Locate the cell with the specified text and output its [X, Y] center coordinate. 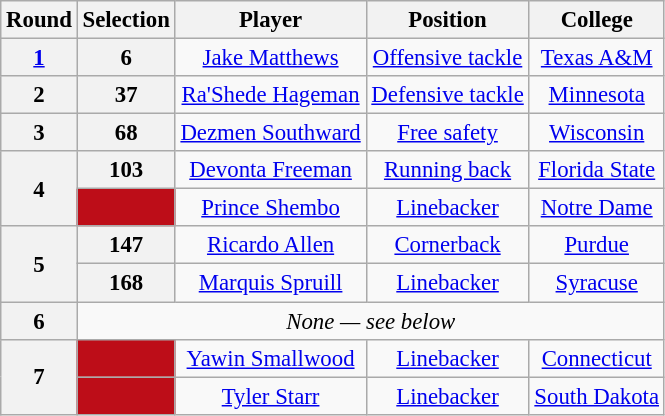
4 [39, 188]
3 [39, 133]
Yawin Smallwood [270, 358]
Offensive tackle [448, 58]
Round [39, 20]
Jake Matthews [270, 58]
1 [39, 58]
South Dakota [596, 396]
Tyler Starr [270, 396]
103 [126, 170]
2 [39, 95]
Running back [448, 170]
7 [39, 376]
Marquis Spruill [270, 283]
168 [126, 283]
Free safety [448, 133]
Florida State [596, 170]
5 [39, 264]
Ricardo Allen [270, 245]
147 [126, 245]
Selection [126, 20]
37 [126, 95]
Defensive tackle [448, 95]
Ra'Shede Hageman [270, 95]
Texas A&M [596, 58]
College [596, 20]
Dezmen Southward [270, 133]
Syracuse [596, 283]
Minnesota [596, 95]
Wisconsin [596, 133]
Devonta Freeman [270, 170]
Cornerback [448, 245]
Purdue [596, 245]
68 [126, 133]
Notre Dame [596, 208]
Connecticut [596, 358]
Player [270, 20]
Prince Shembo [270, 208]
Position [448, 20]
None — see below [370, 321]
